Return the [x, y] coordinate for the center point of the cell that contains the specified text.  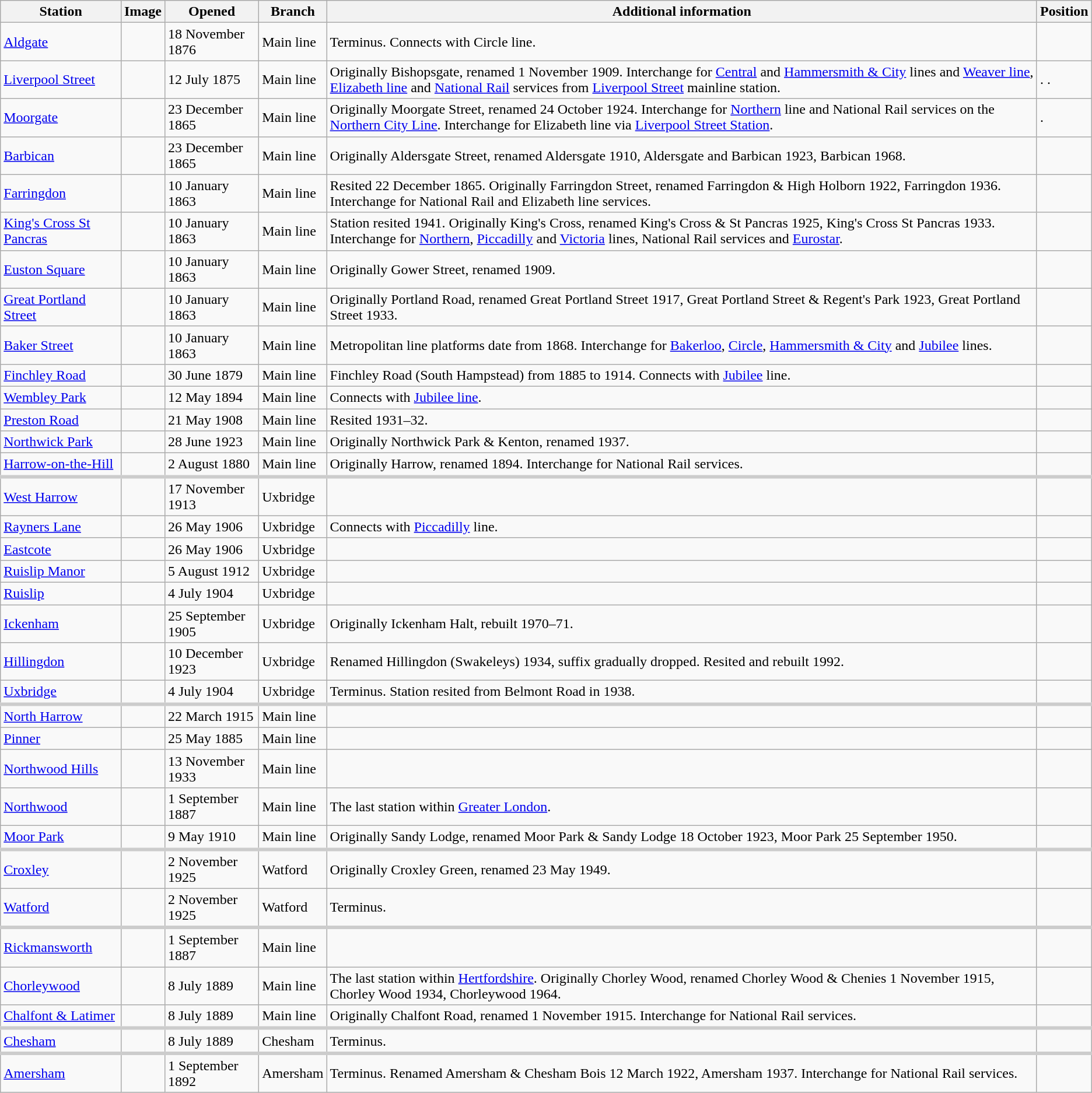
Originally Northwick Park & Kenton, renamed 1937. [681, 442]
Resited 1931–32. [681, 419]
Originally Sandy Lodge, renamed Moor Park & Sandy Lodge 18 October 1923, Moor Park 25 September 1950. [681, 837]
Aldgate [61, 42]
18 November 1876 [211, 42]
Baker Street [61, 345]
Branch [293, 12]
Originally Aldersgate Street, renamed Aldersgate 1910, Aldersgate and Barbican 1923, Barbican 1968. [681, 155]
Harrow-on-the-Hill [61, 465]
Metropolitan line platforms date from 1868. Interchange for Bakerloo, Circle, Hammersmith & City and Jubilee lines. [681, 345]
25 September 1905 [211, 623]
12 May 1894 [211, 397]
Rickmansworth [61, 947]
1 September 1892 [211, 1073]
King's Cross St Pancras [61, 231]
Connects with Piccadilly line. [681, 527]
Terminus. Renamed Amersham & Chesham Bois 12 March 1922, Amersham 1937. Interchange for National Rail services. [681, 1073]
Liverpool Street [61, 79]
28 June 1923 [211, 442]
Croxley [61, 869]
Eastcote [61, 549]
Image [142, 12]
Hillingdon [61, 661]
North Harrow [61, 716]
Terminus. Station resited from Belmont Road in 1938. [681, 692]
. . [1064, 79]
30 June 1879 [211, 375]
Rayners Lane [61, 527]
Originally Croxley Green, renamed 23 May 1949. [681, 869]
Connects with Jubilee line. [681, 397]
5 August 1912 [211, 571]
The last station within Hertfordshire. Originally Chorley Wood, renamed Chorley Wood & Chenies 1 November 1915, Chorley Wood 1934, Chorleywood 1964. [681, 986]
The last station within Greater London. [681, 806]
Moor Park [61, 837]
Terminus. Connects with Circle line. [681, 42]
Northwood Hills [61, 769]
Great Portland Street [61, 307]
2 August 1880 [211, 465]
Barbican [61, 155]
12 July 1875 [211, 79]
Preston Road [61, 419]
Originally Ickenham Halt, rebuilt 1970–71. [681, 623]
Finchley Road (South Hampstead) from 1885 to 1914. Connects with Jubilee line. [681, 375]
Northwood [61, 806]
10 December 1923 [211, 661]
Farringdon [61, 194]
. [1064, 118]
13 November 1933 [211, 769]
Ickenham [61, 623]
West Harrow [61, 496]
Ruislip [61, 593]
Ruislip Manor [61, 571]
Renamed Hillingdon (Swakeleys) 1934, suffix gradually dropped. Resited and rebuilt 1992. [681, 661]
Originally Gower Street, renamed 1909. [681, 269]
Finchley Road [61, 375]
9 May 1910 [211, 837]
25 May 1885 [211, 738]
Chalfont & Latimer [61, 1017]
Station [61, 12]
22 March 1915 [211, 716]
Originally Portland Road, renamed Great Portland Street 1917, Great Portland Street & Regent's Park 1923, Great Portland Street 1933. [681, 307]
Chorleywood [61, 986]
Moorgate [61, 118]
Originally Harrow, renamed 1894. Interchange for National Rail services. [681, 465]
Opened [211, 12]
Originally Chalfont Road, renamed 1 November 1915. Interchange for National Rail services. [681, 1017]
Pinner [61, 738]
Position [1064, 12]
Northwick Park [61, 442]
Additional information [681, 12]
21 May 1908 [211, 419]
Euston Square [61, 269]
Wembley Park [61, 397]
17 November 1913 [211, 496]
